Pinpoint the cell where the given text exists, returning its [X, Y] midpoint coordinate. 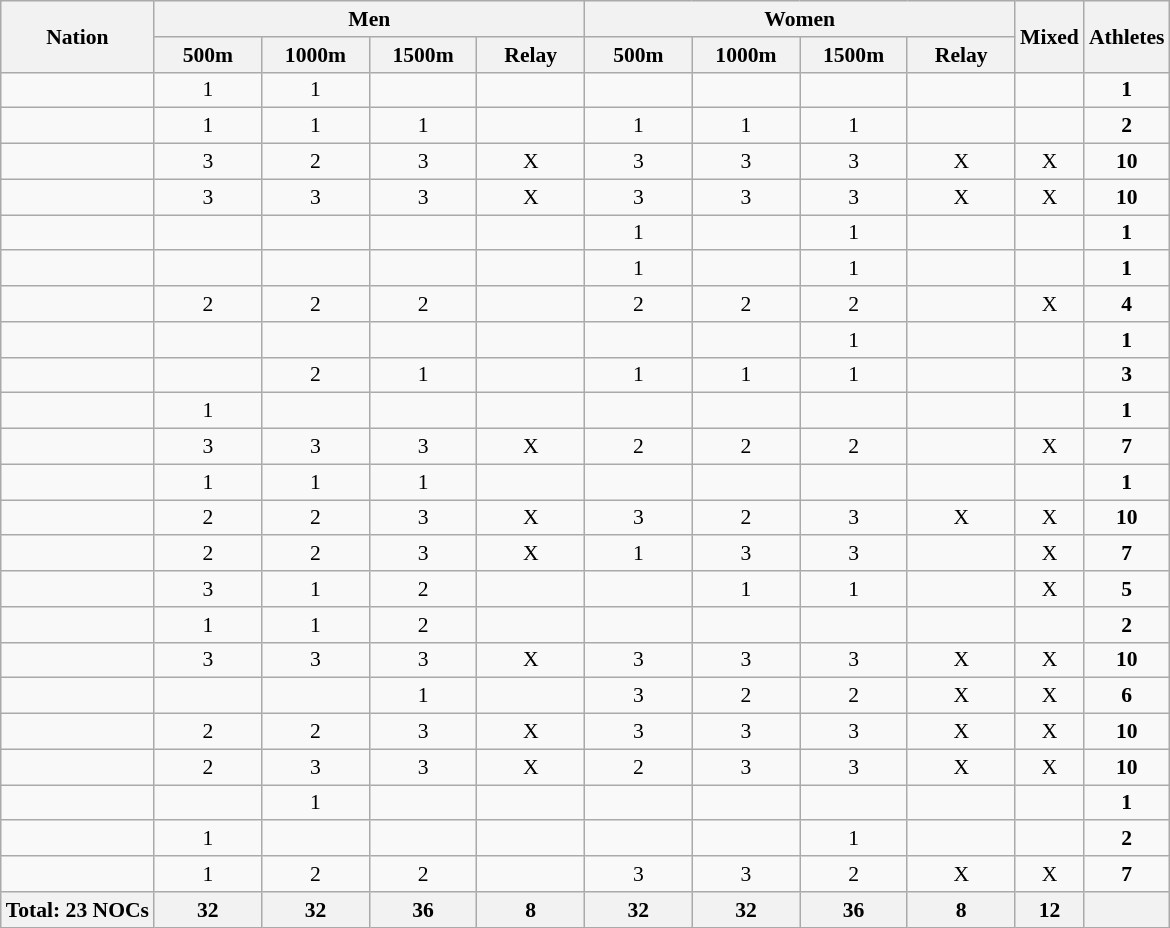
Athletes [1127, 36]
4 [1127, 304]
Women [800, 19]
Mixed [1050, 36]
12 [1050, 910]
Total: 23 NOCs [78, 910]
6 [1127, 696]
5 [1127, 589]
Nation [78, 36]
Men [369, 19]
